From the cell containing the given text, extract its center point as (x, y) coordinate. 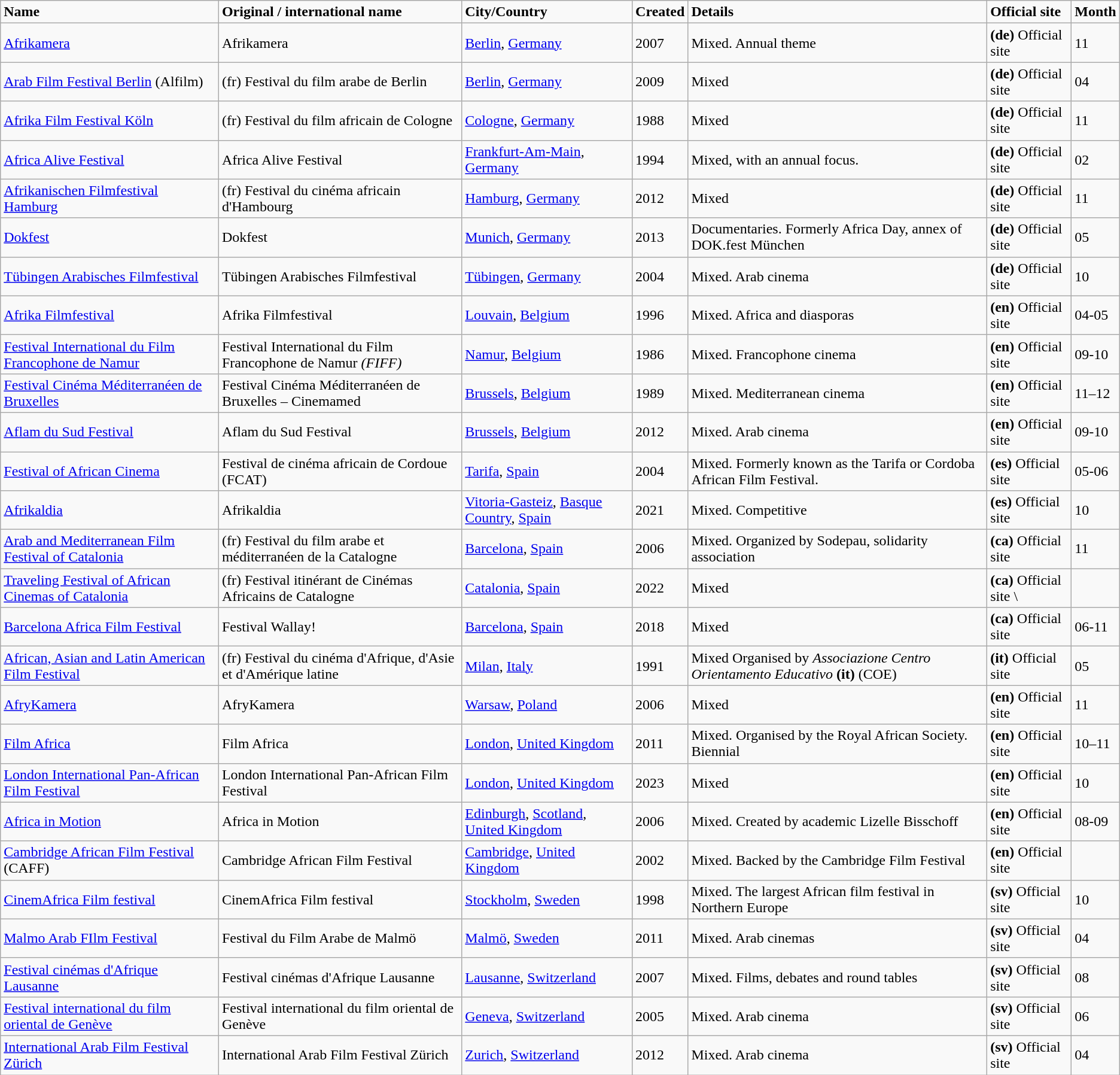
Name (110, 12)
(fr) Festival du cinéma africain d'Hambourg (340, 199)
Festival du Film Arabe de Malmö (340, 939)
Festival International du Film Francophone de Namur (110, 354)
Barcelona Africa Film Festival (110, 627)
Munich, Germany (547, 237)
08 (1095, 977)
Cambridge African Film Festival (340, 861)
Festival of African Cinema (110, 470)
04-05 (1095, 315)
06 (1095, 1016)
Mixed. Francophone cinema (838, 354)
Louvain, Belgium (547, 315)
Mixed Organised by Associazione Centro Orientamento Educativo (it) (COE) (838, 666)
2018 (661, 627)
Edinburgh, Scotland, United Kingdom (547, 821)
Mixed. Organised by the Royal African Society. Biennial (838, 743)
Afrikanischen Filmfestival Hamburg (110, 199)
(fr) Festival itinérant de Cinémas Africains de Catalogne (340, 588)
05-06 (1095, 470)
Documentaries. Formerly Africa Day, annex of DOK.fest München (838, 237)
2022 (661, 588)
2013 (661, 237)
Afrika Film Festival Köln (110, 121)
2021 (661, 510)
Geneva, Switzerland (547, 1016)
Mixed. The largest African film festival in Northern Europe (838, 899)
Milan, Italy (547, 666)
Cologne, Germany (547, 121)
Official site (1029, 12)
Zurich, Switzerland (547, 1055)
Created (661, 12)
1994 (661, 159)
Malmö, Sweden (547, 939)
Arab and Mediterranean Film Festival of Catalonia (110, 549)
1989 (661, 393)
Mixed. Annual theme (838, 43)
10–11 (1095, 743)
2009 (661, 81)
1986 (661, 354)
2023 (661, 783)
African, Asian and Latin American Film Festival (110, 666)
Lausanne, Switzerland (547, 977)
Mixed. Films, debates and round tables (838, 977)
City/Country (547, 12)
(ca) Official site \ (1029, 588)
06-11 (1095, 627)
Vitoria-Gasteiz, Basque Country, Spain (547, 510)
1996 (661, 315)
Details (838, 12)
Traveling Festival of African Cinemas of Catalonia (110, 588)
Tübingen, Germany (547, 277)
Mixed. Backed by the Cambridge Film Festival (838, 861)
08-09 (1095, 821)
Catalonia, Spain (547, 588)
Original / international name (340, 12)
Mixed. Mediterranean cinema (838, 393)
Mixed. Competitive (838, 510)
Mixed. Arab cinemas (838, 939)
Tarifa, Spain (547, 470)
Mixed. Created by academic Lizelle Bisschoff (838, 821)
Festival Cinéma Méditerranéen de Bruxelles (110, 393)
Festival International du Film Francophone de Namur (FIFF) (340, 354)
Hamburg, Germany (547, 199)
2005 (661, 1016)
(fr) Festival du film africain de Cologne (340, 121)
Cambridge African Film Festival (CAFF) (110, 861)
Month (1095, 12)
(fr) Festival du cinéma d'Afrique, d'Asie et d'Amérique latine (340, 666)
2002 (661, 861)
Mixed. Organized by Sodepau, solidarity association (838, 549)
1988 (661, 121)
(it) Official site (1029, 666)
Namur, Belgium (547, 354)
Warsaw, Poland (547, 705)
Malmo Arab FIlm Festival (110, 939)
Festival Wallay! (340, 627)
Stockholm, Sweden (547, 899)
(fr) Festival du film arabe et méditerranéen de la Catalogne (340, 549)
Cambridge, United Kingdom (547, 861)
11–12 (1095, 393)
Arab Film Festival Berlin (Alfilm) (110, 81)
Frankfurt-Am-Main, Germany (547, 159)
Mixed. Formerly known as the Tarifa or Cordoba African Film Festival. (838, 470)
Festival Cinéma Méditerranéen de Bruxelles – Cinemamed (340, 393)
Festival de cinéma africain de Cordoue (FCAT) (340, 470)
1998 (661, 899)
Mixed. Africa and diasporas (838, 315)
(fr) Festival du film arabe de Berlin (340, 81)
02 (1095, 159)
Mixed, with an annual focus. (838, 159)
1991 (661, 666)
